Extract the (x, y) coordinate from the center of the cell holding the provided text.  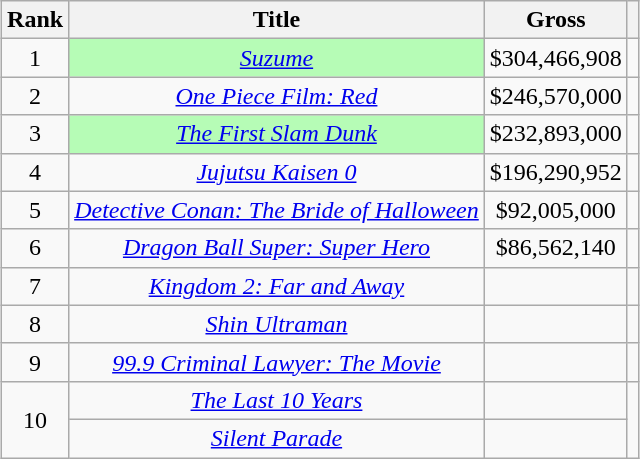
The Last 10 Years (277, 400)
3 (36, 134)
Dragon Ball Super: Super Hero (277, 248)
Rank (36, 20)
$246,570,000 (556, 96)
Title (277, 20)
10 (36, 419)
One Piece Film: Red (277, 96)
4 (36, 172)
Suzume (277, 58)
9 (36, 362)
The First Slam Dunk (277, 134)
Gross (556, 20)
Detective Conan: The Bride of Halloween (277, 210)
$196,290,952 (556, 172)
5 (36, 210)
1 (36, 58)
Jujutsu Kaisen 0 (277, 172)
$92,005,000 (556, 210)
$304,466,908 (556, 58)
8 (36, 324)
99.9 Criminal Lawyer: The Movie (277, 362)
2 (36, 96)
Kingdom 2: Far and Away (277, 286)
6 (36, 248)
7 (36, 286)
$232,893,000 (556, 134)
Silent Parade (277, 438)
$86,562,140 (556, 248)
Shin Ultraman (277, 324)
